Extract the [X, Y] coordinate from the center of the cell holding the provided text.  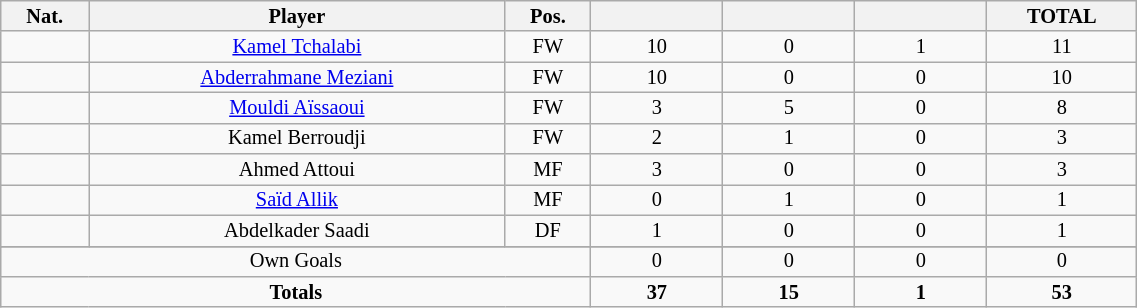
37 [657, 292]
DF [548, 230]
Totals [296, 292]
Kamel Tchalabi [297, 46]
Own Goals [296, 262]
53 [1062, 292]
Saïd Allik [297, 200]
2 [657, 138]
TOTAL [1062, 16]
8 [1062, 108]
Abderrahmane Meziani [297, 78]
Kamel Berroudji [297, 138]
Ahmed Attoui [297, 170]
Player [297, 16]
15 [789, 292]
11 [1062, 46]
Abdelkader Saadi [297, 230]
Pos. [548, 16]
Nat. [45, 16]
Mouldi Aïssaoui [297, 108]
5 [789, 108]
